From the cell containing the given text, extract its center point as (X, Y) coordinate. 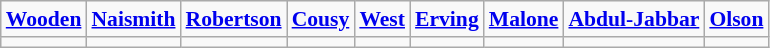
Abdul-Jabbar (634, 19)
Naismith (133, 19)
Olson (736, 19)
Malone (524, 19)
Cousy (321, 19)
Wooden (44, 19)
Robertson (234, 19)
Erving (447, 19)
West (382, 19)
